For the text-containing cell, return its midpoint in [x, y] coordinate format. 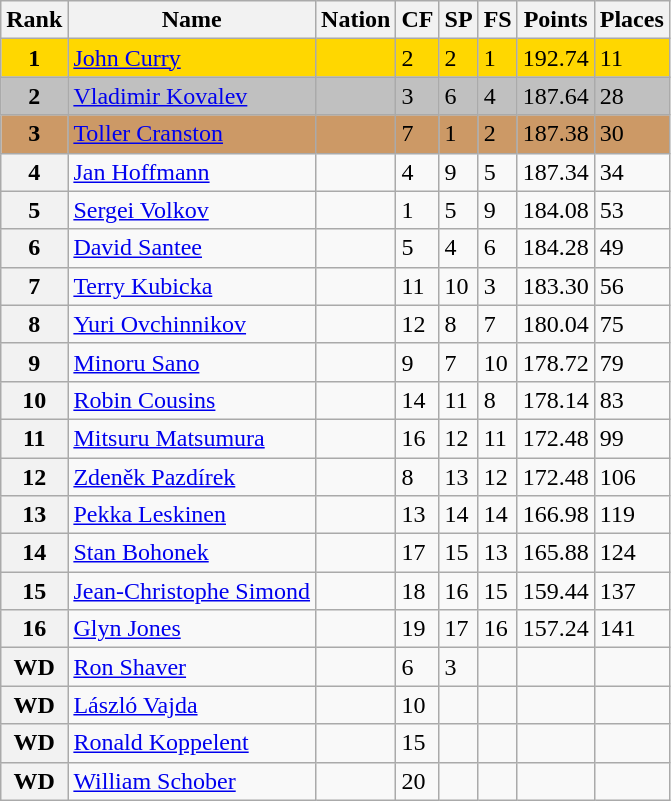
75 [632, 324]
William Schober [192, 781]
Ron Shaver [192, 667]
178.14 [556, 400]
Rank [34, 20]
19 [418, 629]
Vladimir Kovalev [192, 96]
Sergei Volkov [192, 210]
187.34 [556, 172]
180.04 [556, 324]
Zdeněk Pazdírek [192, 477]
53 [632, 210]
Robin Cousins [192, 400]
137 [632, 591]
Terry Kubicka [192, 286]
Minoru Sano [192, 362]
28 [632, 96]
34 [632, 172]
124 [632, 553]
49 [632, 248]
Jean-Christophe Simond [192, 591]
18 [418, 591]
Points [556, 20]
166.98 [556, 515]
Ronald Koppelent [192, 743]
141 [632, 629]
Pekka Leskinen [192, 515]
178.72 [556, 362]
László Vajda [192, 705]
79 [632, 362]
Name [192, 20]
184.08 [556, 210]
Toller Cranston [192, 134]
106 [632, 477]
119 [632, 515]
CF [418, 20]
Jan Hoffmann [192, 172]
John Curry [192, 58]
David Santee [192, 248]
FS [498, 20]
Stan Bohonek [192, 553]
159.44 [556, 591]
Glyn Jones [192, 629]
Nation [356, 20]
30 [632, 134]
187.38 [556, 134]
SP [458, 20]
187.64 [556, 96]
183.30 [556, 286]
20 [418, 781]
56 [632, 286]
184.28 [556, 248]
192.74 [556, 58]
165.88 [556, 553]
Places [632, 20]
157.24 [556, 629]
Yuri Ovchinnikov [192, 324]
99 [632, 438]
Mitsuru Matsumura [192, 438]
83 [632, 400]
